Determine the (x, y) coordinate at the center of the cell enclosing the given text.  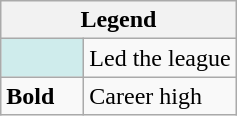
Career high (160, 96)
Legend (118, 20)
Bold (42, 96)
Led the league (160, 58)
